Provide the (x, y) coordinate of the cell's center where the given text is located.  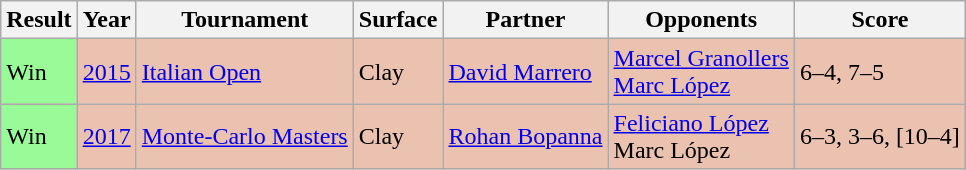
6–4, 7–5 (880, 72)
Opponents (701, 20)
Result (39, 20)
Partner (526, 20)
Tournament (244, 20)
Year (106, 20)
David Marrero (526, 72)
Italian Open (244, 72)
Score (880, 20)
2017 (106, 136)
Monte-Carlo Masters (244, 136)
Surface (398, 20)
2015 (106, 72)
Marcel Granollers Marc López (701, 72)
Feliciano López Marc López (701, 136)
Rohan Bopanna (526, 136)
6–3, 3–6, [10–4] (880, 136)
